Capture the cell that displays the provided text and extract its [x, y] central coordinate. 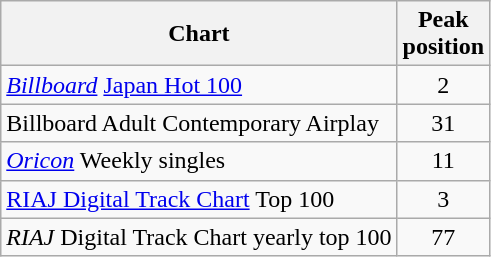
31 [443, 123]
Peakposition [443, 34]
Billboard Japan Hot 100 [199, 85]
11 [443, 161]
2 [443, 85]
RIAJ Digital Track Chart Top 100 [199, 199]
RIAJ Digital Track Chart yearly top 100 [199, 237]
3 [443, 199]
Oricon Weekly singles [199, 161]
Chart [199, 34]
Billboard Adult Contemporary Airplay [199, 123]
77 [443, 237]
